Return the (x, y) coordinate for the center point of the cell that contains the specified text.  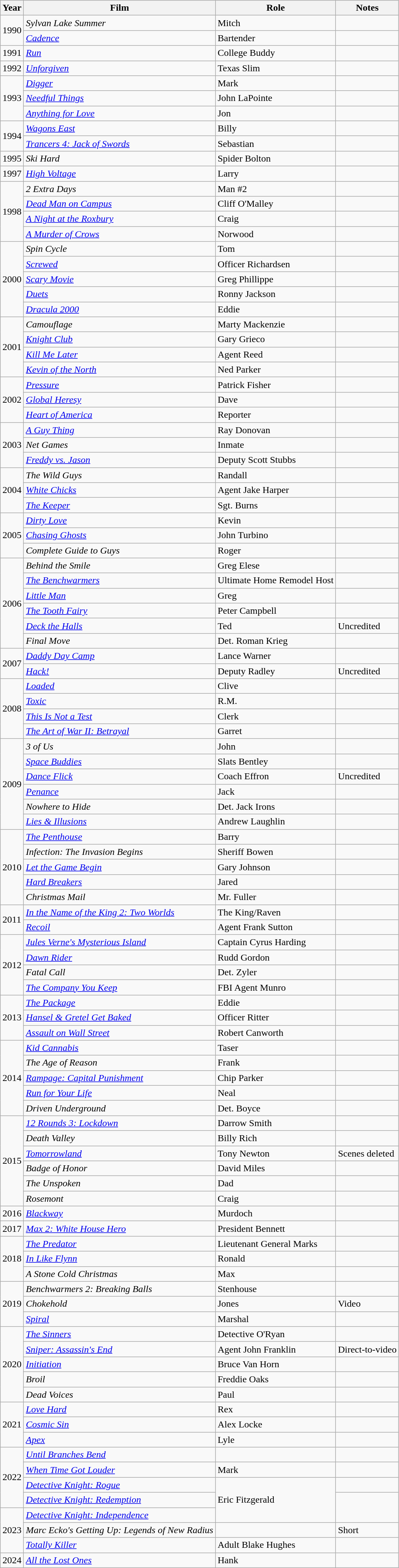
Cosmic Sin (120, 1425)
Sylvan Lake Summer (120, 23)
Marc Ecko's Getting Up: Legends of New Radius (120, 1530)
Patrick Fisher (276, 384)
The Age of Reason (120, 1063)
Spider Bolton (276, 158)
Dance Flick (120, 776)
Garret (276, 731)
White Chicks (120, 490)
Ray Donovan (276, 430)
Larry (276, 173)
Driven Underground (120, 1108)
Detective Knight: Rogue (120, 1485)
Sgt. Burns (276, 505)
2000 (12, 279)
Penance (120, 792)
Taser (276, 1048)
Officer Richardsen (276, 264)
Dracula 2000 (120, 309)
Video (367, 1304)
2021 (12, 1425)
Marty Mackenzie (276, 324)
2013 (12, 1018)
Stenhouse (276, 1289)
Detective Knight: Redemption (120, 1500)
1994 (12, 136)
2009 (12, 784)
Love Hard (120, 1410)
Lyle (276, 1440)
2010 (12, 867)
Infection: The Invasion Begins (120, 852)
Clerk (276, 716)
Global Heresy (120, 400)
Screwed (120, 264)
Barry (276, 837)
1993 (12, 98)
All the Lost Ones (120, 1560)
Andrew Laughlin (276, 822)
The Tooth Fairy (120, 611)
2019 (12, 1304)
The Benchwarmers (120, 580)
Max 2: White House Hero (120, 1229)
FBI Agent Munro (276, 988)
Camouflage (120, 324)
Texas Slim (276, 68)
Kevin (276, 520)
2001 (12, 347)
The Art of War II: Betrayal (120, 731)
1998 (12, 211)
Agent Jake Harper (276, 490)
Agent John Franklin (276, 1349)
2 Extra Days (120, 189)
Cadence (120, 38)
Officer Ritter (276, 1018)
Final Move (120, 641)
Marshal (276, 1319)
Paul (276, 1394)
Let the Game Begin (120, 867)
Man #2 (276, 189)
Det. Boyce (276, 1108)
Rampage: Capital Punishment (120, 1078)
Ted (276, 626)
2015 (12, 1161)
Direct-to-video (367, 1349)
Freddie Oaks (276, 1379)
Scary Movie (120, 279)
2018 (12, 1259)
Initiation (120, 1364)
President Bennett (276, 1229)
Year (12, 8)
Net Games (120, 445)
Neal (276, 1093)
Frank (276, 1063)
2023 (12, 1530)
The Sinners (120, 1334)
Greg (276, 596)
Mitch (276, 23)
Deputy Radley (276, 671)
Peter Campbell (276, 611)
Sebastian (276, 143)
Kevin of the North (120, 369)
Notes (367, 8)
Run (120, 53)
Chasing Ghosts (120, 535)
Run for Your Life (120, 1093)
Murdoch (276, 1214)
Film (120, 8)
This Is Not a Test (120, 716)
2004 (12, 490)
Blackway (120, 1214)
Unforgiven (120, 68)
Ronny Jackson (276, 294)
Tomorrowland (120, 1153)
Detective O'Ryan (276, 1334)
The King/Raven (276, 912)
Lance Warner (276, 656)
Freddy vs. Jason (120, 460)
Spiral (120, 1319)
Fatal Call (120, 972)
2011 (12, 919)
In the Name of the King 2: Two Worlds (120, 912)
Darrow Smith (276, 1123)
Reporter (276, 415)
When Time Got Louder (120, 1470)
Toxic (120, 701)
Rex (276, 1410)
Slats Bentley (276, 761)
The Company You Keep (120, 988)
Death Valley (120, 1138)
John Turbino (276, 535)
Digger (120, 83)
1990 (12, 30)
Captain Cyrus Harding (276, 942)
Tom (276, 249)
Chokehold (120, 1304)
Tony Newton (276, 1153)
Eric Fitzgerald (276, 1500)
John LaPointe (276, 98)
The Keeper (120, 505)
Totally Killer (120, 1545)
Knight Club (120, 339)
Rudd Gordon (276, 957)
Dead Man on Campus (120, 204)
1991 (12, 53)
2024 (12, 1560)
The Predator (120, 1244)
Randall (276, 475)
Recoil (120, 927)
Mr. Fuller (276, 897)
Role (276, 8)
Hack! (120, 671)
Jon (276, 113)
2020 (12, 1364)
Pressure (120, 384)
Billy Rich (276, 1138)
David Miles (276, 1168)
Detective Knight: Independence (120, 1515)
Spin Cycle (120, 249)
Nowhere to Hide (120, 807)
1992 (12, 68)
Sniper: Assassin's End (120, 1349)
Jones (276, 1304)
Assault on Wall Street (120, 1033)
Until Branches Bend (120, 1455)
Billy (276, 128)
Bruce Van Horn (276, 1364)
Wagons East (120, 128)
High Voltage (120, 173)
2017 (12, 1229)
Deputy Scott Stubbs (276, 460)
Kid Cannabis (120, 1048)
Jared (276, 882)
2002 (12, 400)
Det. Jack Irons (276, 807)
Agent Reed (276, 354)
R.M. (276, 701)
A Murder of Crows (120, 234)
Ski Hard (120, 158)
Deck the Halls (120, 626)
Hard Breakers (120, 882)
Jack (276, 792)
3 of Us (120, 746)
Little Man (120, 596)
Loaded (120, 686)
2016 (12, 1214)
Chip Parker (276, 1078)
Ultimate Home Remodel Host (276, 580)
Ronald (276, 1259)
2006 (12, 603)
Anything for Love (120, 113)
Hansel & Gretel Get Baked (120, 1018)
Behind the Smile (120, 565)
Adult Blake Hughes (276, 1545)
Jules Verne's Mysterious Island (120, 942)
Lies & Illusions (120, 822)
The Package (120, 1003)
Lieutenant General Marks (276, 1244)
Scenes deleted (367, 1153)
Benchwarmers 2: Breaking Balls (120, 1289)
Rosemont (120, 1199)
2012 (12, 965)
In Like Flynn (120, 1259)
Dave (276, 400)
Greg Phillippe (276, 279)
Dad (276, 1184)
Christmas Mail (120, 897)
Daddy Day Camp (120, 656)
Ned Parker (276, 369)
Space Buddies (120, 761)
Agent Frank Sutton (276, 927)
2022 (12, 1477)
A Night at the Roxbury (120, 219)
2008 (12, 709)
12 Rounds 3: Lockdown (120, 1123)
2005 (12, 535)
Hank (276, 1560)
Heart of America (120, 415)
Norwood (276, 234)
The Wild Guys (120, 475)
Inmate (276, 445)
Robert Canworth (276, 1033)
The Penthouse (120, 837)
Det. Zyler (276, 972)
Kill Me Later (120, 354)
Roger (276, 550)
Clive (276, 686)
2003 (12, 445)
2014 (12, 1078)
College Buddy (276, 53)
The Unspoken (120, 1184)
Det. Roman Krieg (276, 641)
Greg Elese (276, 565)
Cliff O'Malley (276, 204)
Trancers 4: Jack of Swords (120, 143)
Badge of Honor (120, 1168)
1997 (12, 173)
Sheriff Bowen (276, 852)
Max (276, 1274)
Apex (120, 1440)
Gary Johnson (276, 867)
John (276, 746)
Dawn Rider (120, 957)
Dirty Love (120, 520)
Coach Effron (276, 776)
1995 (12, 158)
Short (367, 1530)
A Stone Cold Christmas (120, 1274)
Complete Guide to Guys (120, 550)
Broil (120, 1379)
Gary Grieco (276, 339)
Needful Things (120, 98)
Alex Locke (276, 1425)
Bartender (276, 38)
A Guy Thing (120, 430)
2007 (12, 663)
Duets (120, 294)
Dead Voices (120, 1394)
